Return the (x, y) coordinate for the center point of the cell that contains the specified text.  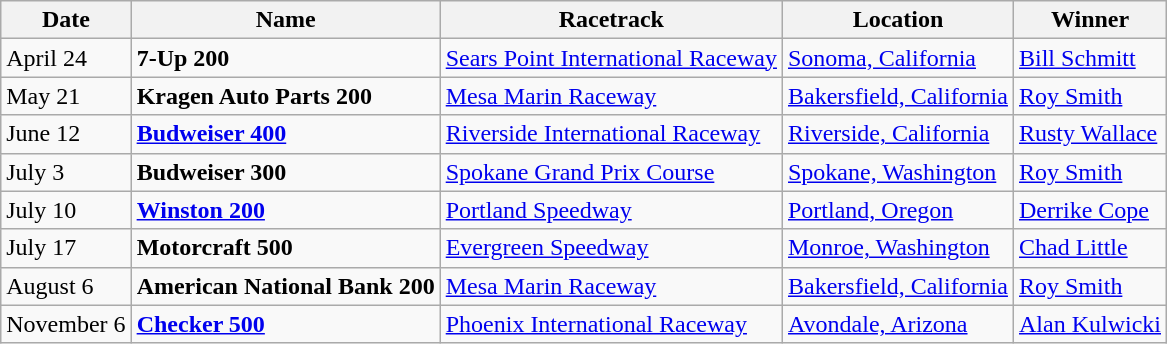
Budweiser 300 (286, 172)
7-Up 200 (286, 58)
Racetrack (611, 20)
Spokane Grand Prix Course (611, 172)
Alan Kulwicki (1090, 324)
Phoenix International Raceway (611, 324)
Monroe, Washington (898, 248)
Winner (1090, 20)
Spokane, Washington (898, 172)
Name (286, 20)
Bill Schmitt (1090, 58)
Riverside International Raceway (611, 134)
July 17 (66, 248)
August 6 (66, 286)
Chad Little (1090, 248)
Sonoma, California (898, 58)
Budweiser 400 (286, 134)
Portland, Oregon (898, 210)
June 12 (66, 134)
July 3 (66, 172)
Avondale, Arizona (898, 324)
American National Bank 200 (286, 286)
Evergreen Speedway (611, 248)
Date (66, 20)
Winston 200 (286, 210)
Riverside, California (898, 134)
Rusty Wallace (1090, 134)
Motorcraft 500 (286, 248)
Portland Speedway (611, 210)
April 24 (66, 58)
Checker 500 (286, 324)
Location (898, 20)
May 21 (66, 96)
July 10 (66, 210)
Derrike Cope (1090, 210)
Sears Point International Raceway (611, 58)
Kragen Auto Parts 200 (286, 96)
November 6 (66, 324)
